Find where the given text appears and provide that cell's center as (x, y) coordinate. 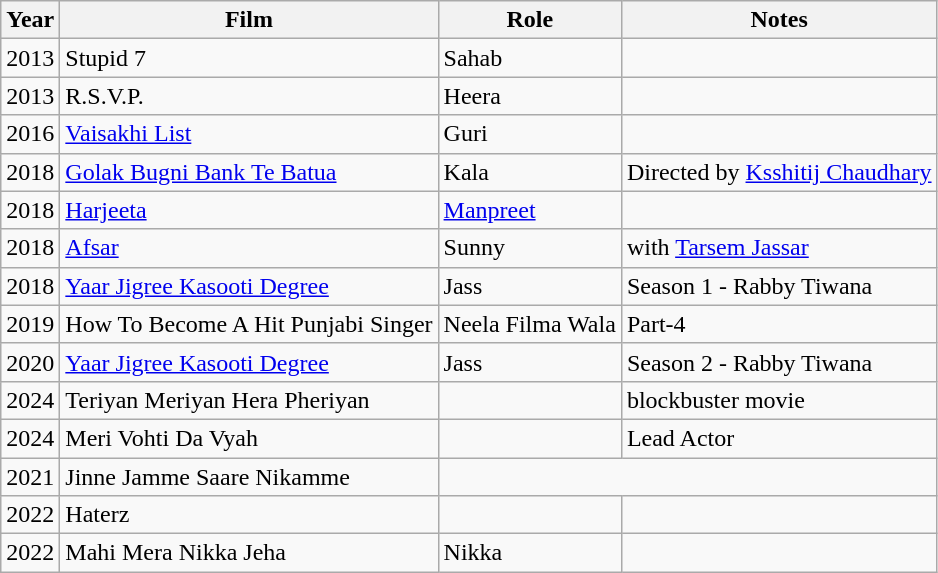
Lead Actor (779, 438)
Afsar (249, 248)
Haterz (249, 515)
Sunny (530, 248)
Stupid 7 (249, 58)
Heera (530, 96)
Season 1 - Rabby Tiwana (779, 286)
2020 (30, 362)
2021 (30, 477)
Kala (530, 172)
2019 (30, 324)
Meri Vohti Da Vyah (249, 438)
Notes (779, 20)
Manpreet (530, 210)
Directed by Ksshitij Chaudhary (779, 172)
Mahi Mera Nikka Jeha (249, 553)
Vaisakhi List (249, 134)
Part-4 (779, 324)
How To Become A Hit Punjabi Singer (249, 324)
R.S.V.P. (249, 96)
Sahab (530, 58)
Season 2 - Rabby Tiwana (779, 362)
Film (249, 20)
Jinne Jamme Saare Nikamme (249, 477)
Neela Filma Wala (530, 324)
Nikka (530, 553)
blockbuster movie (779, 400)
Golak Bugni Bank Te Batua (249, 172)
with Tarsem Jassar (779, 248)
Role (530, 20)
Year (30, 20)
2016 (30, 134)
Harjeeta (249, 210)
Guri (530, 134)
Teriyan Meriyan Hera Pheriyan (249, 400)
